Scan for the cell matching the given text and deliver its [X, Y] coordinate at center. 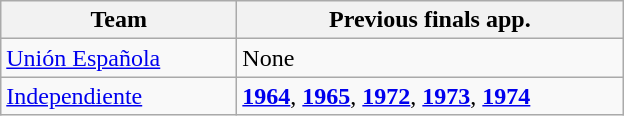
Team [119, 20]
Independiente [119, 96]
Previous finals app. [430, 20]
Unión Española [119, 58]
None [430, 58]
1964, 1965, 1972, 1973, 1974 [430, 96]
